Scan for the cell matching the given text and deliver its (x, y) coordinate at center. 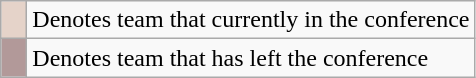
Denotes team that has left the conference (251, 58)
Denotes team that currently in the conference (251, 20)
